Search for the cell housing the specified text and yield its (x, y) center coordinate. 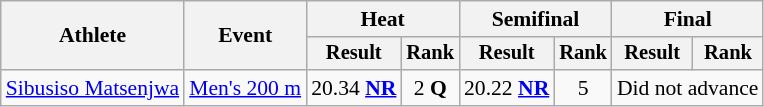
20.22 NR (506, 88)
Semifinal (536, 19)
Men's 200 m (245, 88)
20.34 NR (354, 88)
Event (245, 36)
Sibusiso Matsenjwa (92, 88)
Athlete (92, 36)
Final (688, 19)
5 (583, 88)
Heat (382, 19)
2 Q (430, 88)
Did not advance (688, 88)
